Determine the [x, y] coordinate at the center of the cell enclosing the given text.  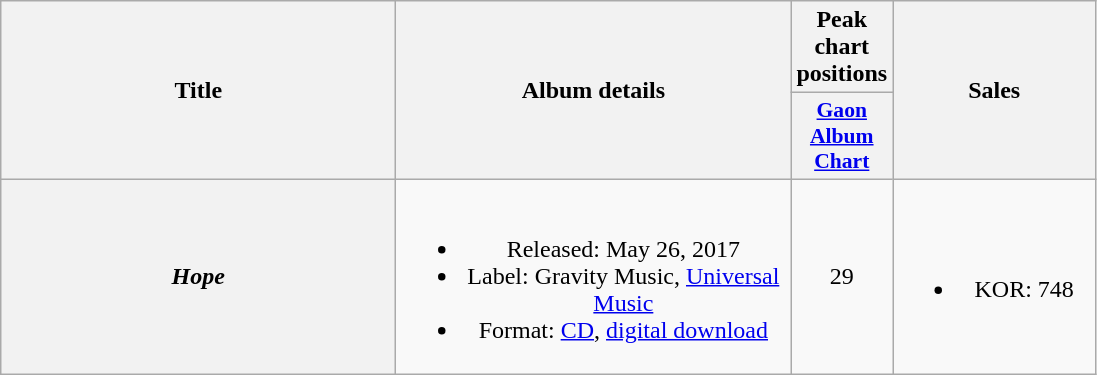
Hope [198, 276]
Gaon Album Chart [842, 136]
29 [842, 276]
Sales [994, 90]
Title [198, 90]
Album details [594, 90]
KOR: 748 [994, 276]
Released: May 26, 2017Label: Gravity Music, Universal MusicFormat: CD, digital download [594, 276]
Peak chart positions [842, 47]
